Pinpoint the cell where the given text exists, returning its (X, Y) midpoint coordinate. 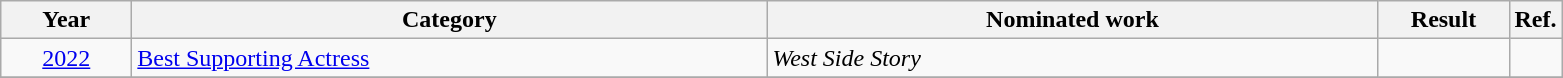
Nominated work (1072, 20)
Ref. (1536, 20)
West Side Story (1072, 58)
2022 (66, 58)
Category (450, 20)
Result (1444, 20)
Best Supporting Actress (450, 58)
Year (66, 20)
